Extract the (X, Y) coordinate from the center of the cell holding the provided text.  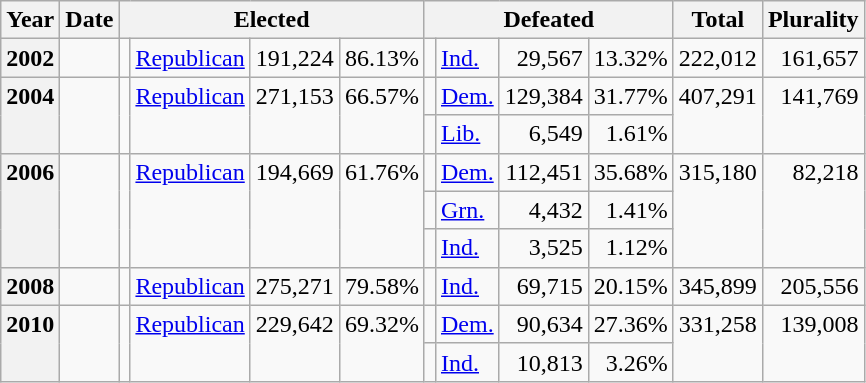
3,525 (544, 248)
194,669 (294, 210)
2010 (30, 343)
139,008 (813, 343)
69,715 (544, 286)
275,271 (294, 286)
161,657 (813, 58)
191,224 (294, 58)
Total (718, 20)
2002 (30, 58)
331,258 (718, 343)
27.36% (630, 324)
69.32% (382, 343)
Date (90, 20)
35.68% (630, 172)
345,899 (718, 286)
129,384 (544, 96)
2006 (30, 210)
10,813 (544, 362)
66.57% (382, 115)
3.26% (630, 362)
1.61% (630, 134)
90,634 (544, 324)
2008 (30, 286)
112,451 (544, 172)
4,432 (544, 210)
Defeated (548, 20)
Plurality (813, 20)
229,642 (294, 343)
271,153 (294, 115)
Grn. (467, 210)
79.58% (382, 286)
31.77% (630, 96)
Elected (272, 20)
Lib. (467, 134)
2004 (30, 115)
82,218 (813, 210)
205,556 (813, 286)
13.32% (630, 58)
1.41% (630, 210)
20.15% (630, 286)
61.76% (382, 210)
222,012 (718, 58)
1.12% (630, 248)
29,567 (544, 58)
141,769 (813, 115)
Year (30, 20)
315,180 (718, 210)
86.13% (382, 58)
6,549 (544, 134)
407,291 (718, 115)
